Capture the cell that displays the provided text and extract its [X, Y] central coordinate. 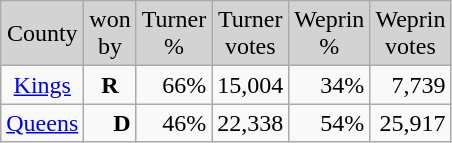
15,004 [250, 85]
Kings [42, 85]
Weprin votes [410, 34]
County [42, 34]
Turner votes [250, 34]
66% [174, 85]
54% [330, 123]
Turner % [174, 34]
R [110, 85]
34% [330, 85]
Queens [42, 123]
22,338 [250, 123]
7,739 [410, 85]
46% [174, 123]
25,917 [410, 123]
Weprin % [330, 34]
won by [110, 34]
D [110, 123]
